Pinpoint the cell where the given text exists, returning its (x, y) midpoint coordinate. 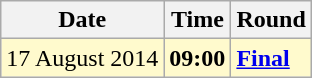
Date (82, 20)
Time (198, 20)
Final (271, 58)
17 August 2014 (82, 58)
Round (271, 20)
09:00 (198, 58)
